Output the (x, y) coordinate of the center of the cell containing the given text.  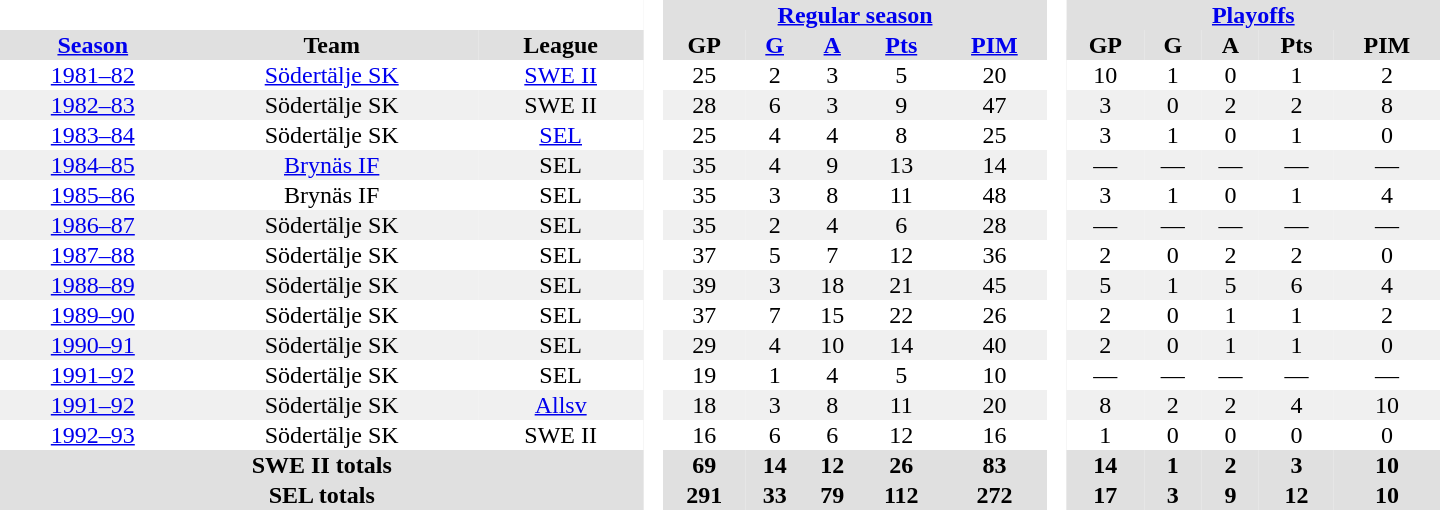
45 (994, 285)
Playoffs (1254, 15)
Regular season (856, 15)
39 (704, 285)
Season (93, 45)
1990–91 (93, 345)
48 (994, 195)
22 (901, 315)
13 (901, 165)
83 (994, 465)
1986–87 (93, 225)
17 (1106, 495)
1987–88 (93, 255)
1988–89 (93, 285)
1981–82 (93, 75)
1989–90 (93, 315)
29 (704, 345)
Allsv (561, 405)
Team (332, 45)
19 (704, 375)
1985–86 (93, 195)
League (561, 45)
21 (901, 285)
SWE II totals (322, 465)
15 (832, 315)
40 (994, 345)
69 (704, 465)
272 (994, 495)
1982–83 (93, 105)
SEL totals (322, 495)
36 (994, 255)
112 (901, 495)
79 (832, 495)
1983–84 (93, 135)
291 (704, 495)
47 (994, 105)
1984–85 (93, 165)
1992–93 (93, 435)
33 (775, 495)
